Provide the (X, Y) coordinate of the cell's center where the given text is located.  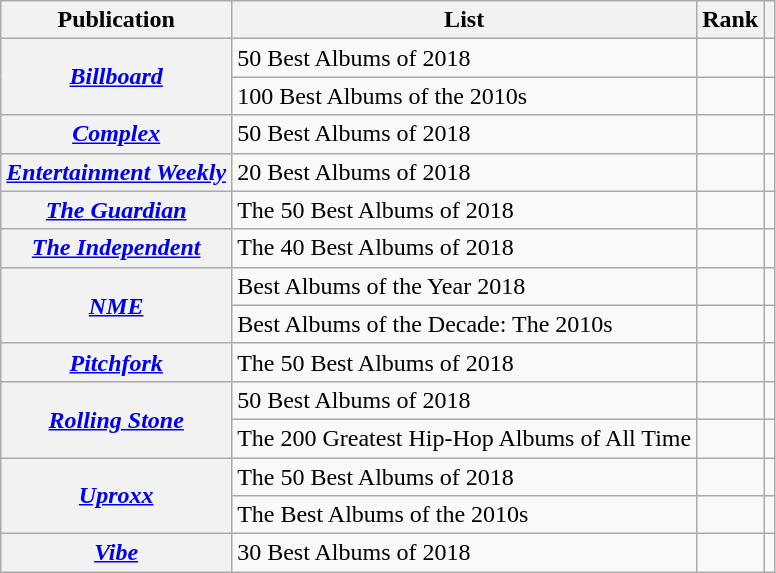
Publication (116, 20)
Entertainment Weekly (116, 172)
20 Best Albums of 2018 (464, 172)
Rank (730, 20)
The Independent (116, 248)
Complex (116, 134)
The Best Albums of the 2010s (464, 515)
Best Albums of the Decade: The 2010s (464, 324)
30 Best Albums of 2018 (464, 553)
List (464, 20)
NME (116, 305)
100 Best Albums of the 2010s (464, 96)
Best Albums of the Year 2018 (464, 286)
The 40 Best Albums of 2018 (464, 248)
The 200 Greatest Hip-Hop Albums of All Time (464, 438)
Rolling Stone (116, 419)
Vibe (116, 553)
Pitchfork (116, 362)
The Guardian (116, 210)
Billboard (116, 77)
Uproxx (116, 496)
